Extract the (x, y) coordinate from the center of the cell holding the provided text.  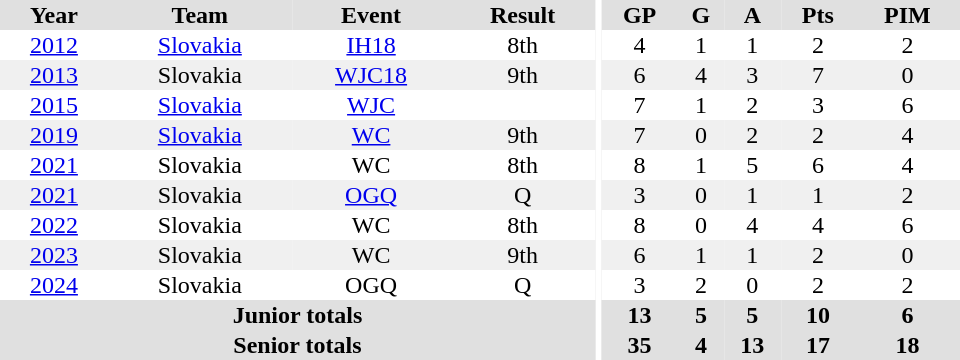
2023 (54, 255)
Year (54, 15)
WJC (372, 105)
Result (522, 15)
Senior totals (298, 345)
35 (640, 345)
Junior totals (298, 315)
G (701, 15)
2022 (54, 225)
2013 (54, 75)
2012 (54, 45)
17 (818, 345)
IH18 (372, 45)
2019 (54, 135)
10 (818, 315)
Event (372, 15)
2015 (54, 105)
WJC18 (372, 75)
PIM (908, 15)
Team (200, 15)
A (752, 15)
Pts (818, 15)
GP (640, 15)
2024 (54, 285)
18 (908, 345)
